Identify which cell holds the provided text, then report its (x, y) central coordinate. 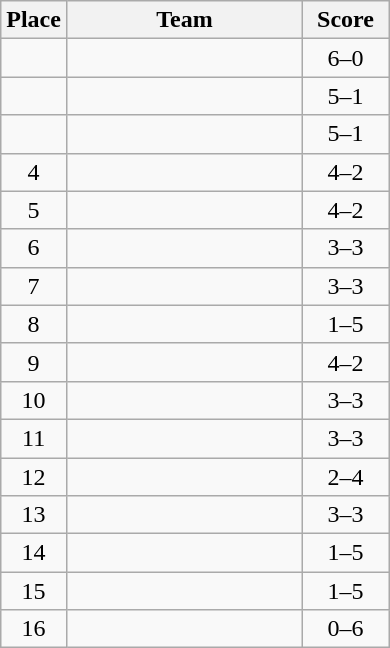
13 (34, 515)
6–0 (346, 58)
8 (34, 324)
2–4 (346, 477)
0–6 (346, 629)
5 (34, 210)
7 (34, 286)
15 (34, 591)
10 (34, 400)
9 (34, 362)
4 (34, 172)
Team (184, 20)
6 (34, 248)
11 (34, 438)
12 (34, 477)
16 (34, 629)
Place (34, 20)
Score (346, 20)
14 (34, 553)
